Capture the cell that displays the provided text and extract its (X, Y) central coordinate. 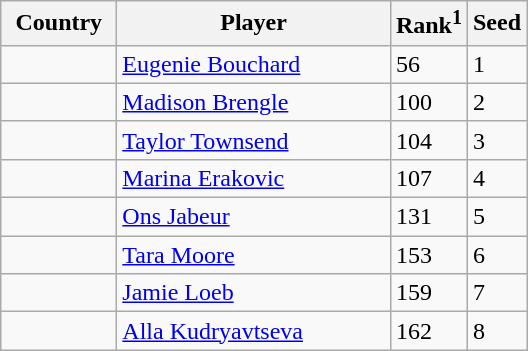
6 (496, 255)
3 (496, 140)
107 (428, 178)
2 (496, 102)
Ons Jabeur (254, 217)
Tara Moore (254, 255)
104 (428, 140)
131 (428, 217)
162 (428, 331)
7 (496, 293)
Rank1 (428, 24)
5 (496, 217)
56 (428, 64)
100 (428, 102)
Seed (496, 24)
159 (428, 293)
1 (496, 64)
Country (59, 24)
153 (428, 255)
Taylor Townsend (254, 140)
Alla Kudryavtseva (254, 331)
8 (496, 331)
Marina Erakovic (254, 178)
Player (254, 24)
Jamie Loeb (254, 293)
Eugenie Bouchard (254, 64)
Madison Brengle (254, 102)
4 (496, 178)
